Extract the (X, Y) coordinate from the center of the cell holding the provided text.  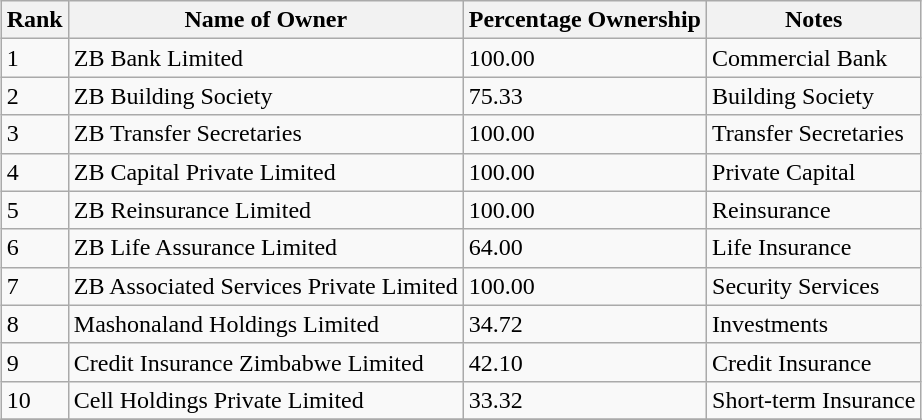
Credit Insurance Zimbabwe Limited (266, 362)
Building Society (814, 96)
75.33 (584, 96)
Commercial Bank (814, 58)
5 (34, 210)
Investments (814, 324)
8 (34, 324)
64.00 (584, 248)
1 (34, 58)
Life Insurance (814, 248)
Transfer Secretaries (814, 134)
ZB Bank Limited (266, 58)
Security Services (814, 286)
2 (34, 96)
ZB Reinsurance Limited (266, 210)
42.10 (584, 362)
Credit Insurance (814, 362)
Name of Owner (266, 20)
3 (34, 134)
ZB Transfer Secretaries (266, 134)
34.72 (584, 324)
10 (34, 400)
Cell Holdings Private Limited (266, 400)
33.32 (584, 400)
ZB Life Assurance Limited (266, 248)
6 (34, 248)
Percentage Ownership (584, 20)
Short-term Insurance (814, 400)
Private Capital (814, 172)
ZB Building Society (266, 96)
Rank (34, 20)
Reinsurance (814, 210)
Mashonaland Holdings Limited (266, 324)
ZB Associated Services Private Limited (266, 286)
4 (34, 172)
7 (34, 286)
ZB Capital Private Limited (266, 172)
Notes (814, 20)
9 (34, 362)
